From the cell containing the given text, extract its center point as [x, y] coordinate. 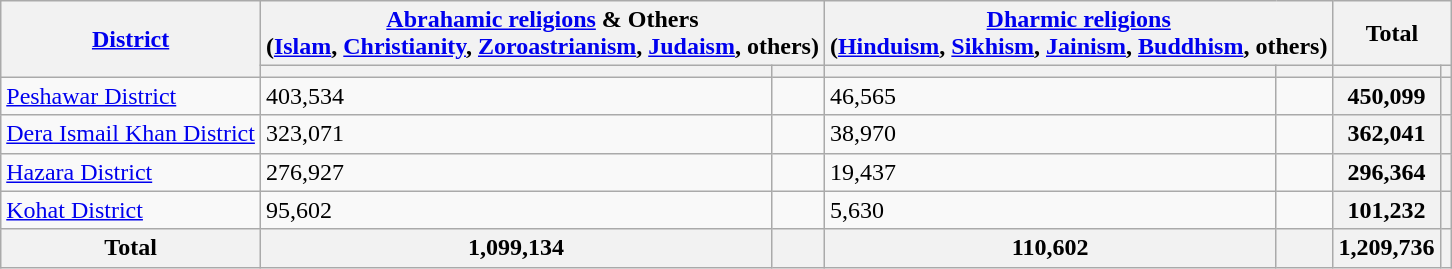
95,602 [516, 210]
323,071 [516, 134]
Peshawar District [131, 96]
46,565 [1050, 96]
276,927 [516, 172]
Hazara District [131, 172]
1,099,134 [516, 248]
1,209,736 [1386, 248]
38,970 [1050, 134]
450,099 [1386, 96]
101,232 [1386, 210]
District [131, 39]
19,437 [1050, 172]
296,364 [1386, 172]
Dera Ismail Khan District [131, 134]
Kohat District [131, 210]
Abrahamic religions & Others(Islam, Christianity, Zoroastrianism, Judaism, others) [542, 34]
110,602 [1050, 248]
5,630 [1050, 210]
403,534 [516, 96]
362,041 [1386, 134]
Dharmic religions(Hinduism, Sikhism, Jainism, Buddhism, others) [1078, 34]
